Capture the cell that displays the provided text and extract its (x, y) central coordinate. 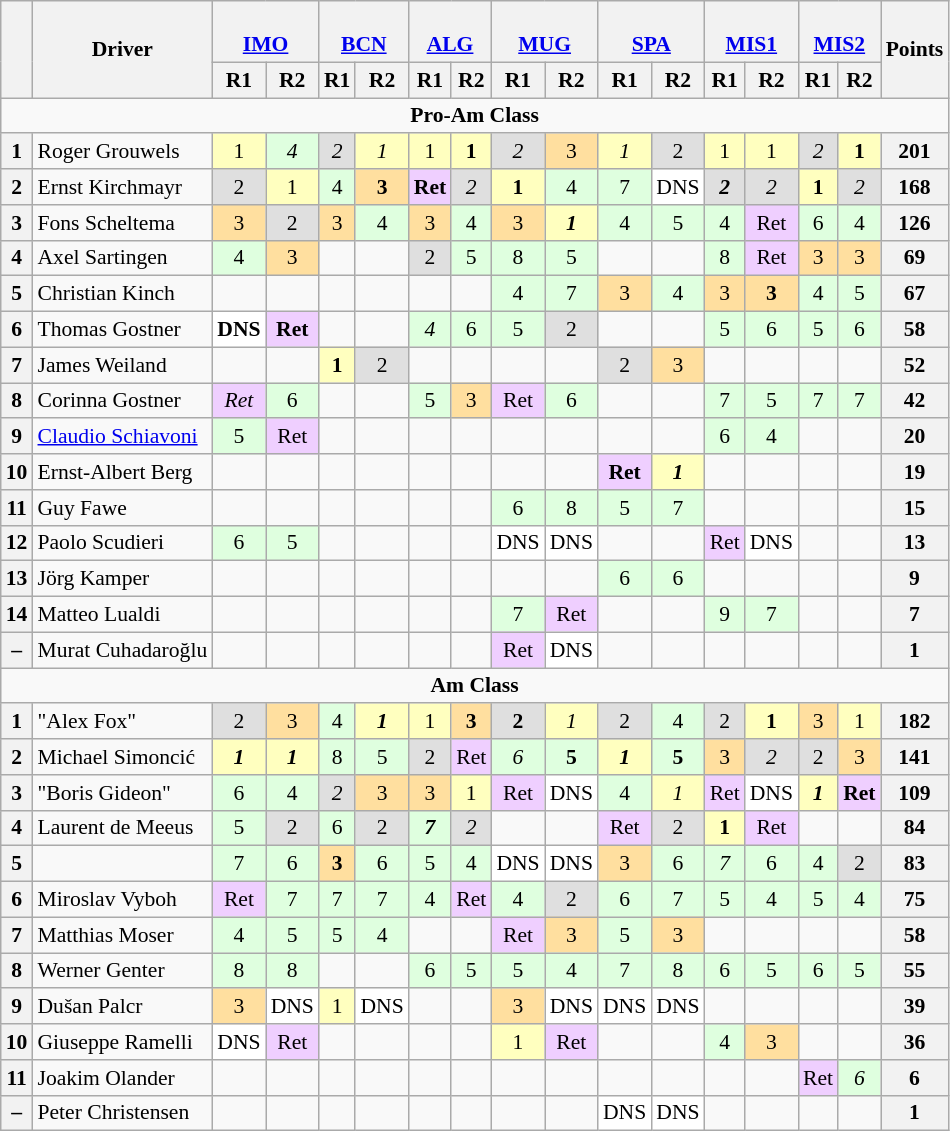
Miroslav Vyboh (122, 900)
Michael Simoncić (122, 757)
75 (915, 900)
Laurent de Meeus (122, 828)
Christian Kinch (122, 294)
12 (17, 543)
Pro-Am Class (475, 116)
109 (915, 793)
MIS2 (840, 32)
83 (915, 864)
15 (915, 508)
Giuseppe Ramelli (122, 1042)
14 (17, 615)
168 (915, 187)
"Boris Gideon" (122, 793)
James Weiland (122, 365)
Fons Scheltema (122, 223)
Claudio Schiavoni (122, 437)
"Alex Fox" (122, 722)
36 (915, 1042)
20 (915, 437)
182 (915, 722)
69 (915, 258)
Am Class (475, 686)
Jörg Kamper (122, 579)
Werner Genter (122, 971)
Matthias Moser (122, 935)
55 (915, 971)
Murat Cuhadaroğlu (122, 650)
42 (915, 401)
141 (915, 757)
Points (915, 50)
52 (915, 365)
39 (915, 1007)
Ernst-Albert Berg (122, 472)
126 (915, 223)
201 (915, 152)
Ernst Kirchmayr (122, 187)
Dušan Palcr (122, 1007)
Roger Grouwels (122, 152)
Matteo Lualdi (122, 615)
Axel Sartingen (122, 258)
84 (915, 828)
IMO (266, 32)
Driver (122, 50)
Thomas Gostner (122, 330)
BCN (364, 32)
Paolo Scudieri (122, 543)
Corinna Gostner (122, 401)
Guy Fawe (122, 508)
Joakim Olander (122, 1078)
MIS1 (752, 32)
ALG (450, 32)
67 (915, 294)
19 (915, 472)
MUG (544, 32)
SPA (652, 32)
Peter Christensen (122, 1113)
